Scan for the cell matching the given text and deliver its (X, Y) coordinate at center. 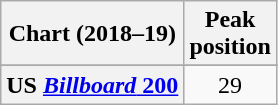
Chart (2018–19) (92, 34)
29 (230, 85)
US Billboard 200 (92, 85)
Peak position (230, 34)
